Find where the given text appears and provide that cell's center as [x, y] coordinate. 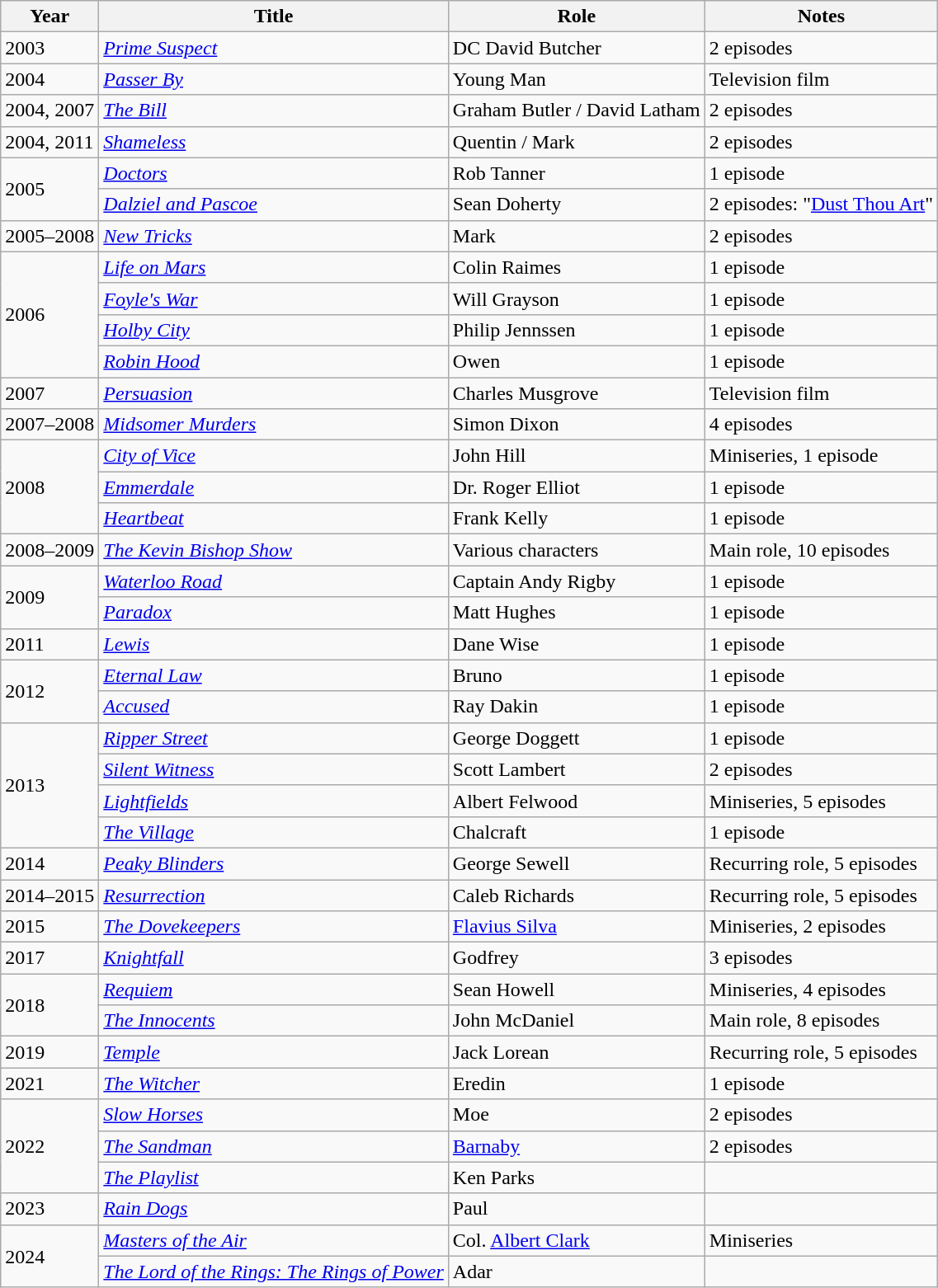
Scott Lambert [576, 769]
George Doggett [576, 738]
2018 [49, 1005]
Rain Dogs [274, 1209]
2005–2008 [49, 236]
2022 [49, 1146]
2009 [49, 597]
Frank Kelly [576, 519]
Matt Hughes [576, 613]
Rob Tanner [576, 173]
Miniseries, 2 episodes [821, 927]
Resurrection [274, 895]
Requiem [274, 990]
2014 [49, 863]
The Village [274, 832]
Paradox [274, 613]
2021 [49, 1084]
George Sewell [576, 863]
Young Man [576, 79]
Dalziel and Pascoe [274, 204]
Peaky Blinders [274, 863]
2004, 2011 [49, 142]
2005 [49, 189]
The Kevin Bishop Show [274, 550]
City of Vice [274, 456]
Heartbeat [274, 519]
2015 [49, 927]
Flavius Silva [576, 927]
Ken Parks [576, 1178]
The Innocents [274, 1021]
2 episodes: "Dust Thou Art" [821, 204]
Ripper Street [274, 738]
Prime Suspect [274, 48]
Jack Lorean [576, 1052]
Passer By [274, 79]
Col. Albert Clark [576, 1240]
Owen [576, 361]
Miniseries, 5 episodes [821, 801]
John McDaniel [576, 1021]
Main role, 8 episodes [821, 1021]
Miniseries, 1 episode [821, 456]
Robin Hood [274, 361]
Captain Andy Rigby [576, 581]
Role [576, 16]
Lightfields [274, 801]
Dr. Roger Elliot [576, 487]
Graham Butler / David Latham [576, 110]
Holby City [274, 330]
Godfrey [576, 958]
Silent Witness [274, 769]
2013 [49, 785]
Quentin / Mark [576, 142]
Bruno [576, 675]
2007–2008 [49, 425]
Sean Doherty [576, 204]
Chalcraft [576, 832]
Masters of the Air [274, 1240]
2008–2009 [49, 550]
2008 [49, 487]
Temple [274, 1052]
Doctors [274, 173]
The Dovekeepers [274, 927]
2012 [49, 691]
Various characters [576, 550]
Simon Dixon [576, 425]
Paul [576, 1209]
2011 [49, 644]
3 episodes [821, 958]
Albert Felwood [576, 801]
The Bill [274, 110]
Knightfall [274, 958]
DC David Butcher [576, 48]
Adar [576, 1272]
New Tricks [274, 236]
Main role, 10 episodes [821, 550]
2017 [49, 958]
Year [49, 16]
2007 [49, 393]
Midsomer Murders [274, 425]
Accused [274, 707]
Lewis [274, 644]
Foyle's War [274, 298]
Title [274, 16]
4 episodes [821, 425]
2003 [49, 48]
2004, 2007 [49, 110]
Eredin [576, 1084]
Will Grayson [576, 298]
2004 [49, 79]
Dane Wise [576, 644]
Emmerdale [274, 487]
Colin Raimes [576, 267]
2023 [49, 1209]
Caleb Richards [576, 895]
The Playlist [274, 1178]
Sean Howell [576, 990]
2019 [49, 1052]
Miniseries, 4 episodes [821, 990]
Persuasion [274, 393]
2014–2015 [49, 895]
The Sandman [274, 1146]
Shameless [274, 142]
2006 [49, 314]
The Witcher [274, 1084]
2024 [49, 1256]
Charles Musgrove [576, 393]
Mark [576, 236]
Waterloo Road [274, 581]
Miniseries [821, 1240]
The Lord of the Rings: The Rings of Power [274, 1272]
Notes [821, 16]
Slow Horses [274, 1115]
Ray Dakin [576, 707]
Philip Jennssen [576, 330]
Barnaby [576, 1146]
Moe [576, 1115]
Eternal Law [274, 675]
John Hill [576, 456]
Life on Mars [274, 267]
